Find where the given text appears and provide that cell's center as [X, Y] coordinate. 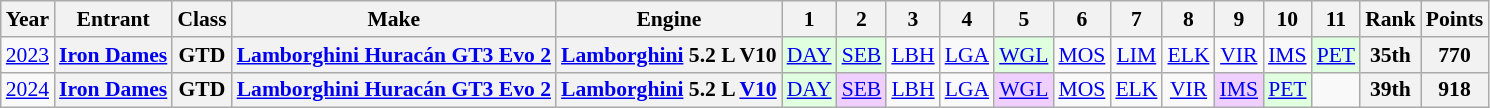
Engine [669, 19]
918 [1455, 90]
5 [1024, 19]
4 [967, 19]
Points [1455, 19]
Year [28, 19]
770 [1455, 55]
10 [1288, 19]
Make [394, 19]
Class [202, 19]
2023 [28, 55]
3 [912, 19]
8 [1188, 19]
2 [862, 19]
7 [1136, 19]
Rank [1390, 19]
39th [1390, 90]
6 [1082, 19]
1 [810, 19]
2024 [28, 90]
9 [1240, 19]
11 [1336, 19]
35th [1390, 55]
LIM [1136, 55]
Entrant [113, 19]
